Pinpoint the cell where the given text exists, returning its [x, y] midpoint coordinate. 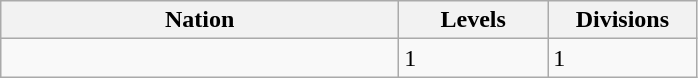
Divisions [622, 20]
Levels [474, 20]
Nation [200, 20]
